For the text-containing cell, return its midpoint in [x, y] coordinate format. 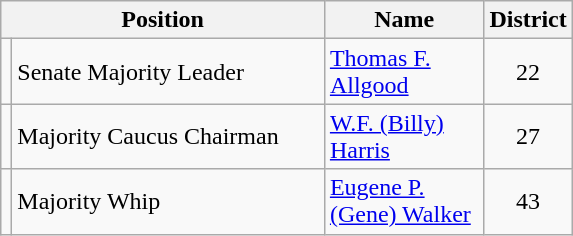
Name [404, 20]
Senate Majority Leader [168, 72]
Thomas F. Allgood [404, 72]
Majority Caucus Chairman [168, 136]
Position [163, 20]
Eugene P. (Gene) Walker [404, 202]
District [528, 20]
W.F. (Billy) Harris [404, 136]
22 [528, 72]
27 [528, 136]
Majority Whip [168, 202]
43 [528, 202]
